Identify which cell holds the provided text, then report its (X, Y) central coordinate. 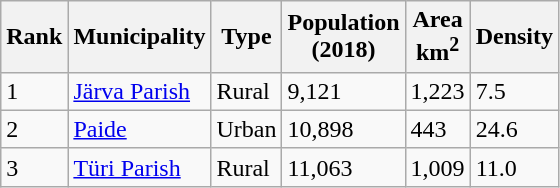
11,063 (344, 167)
Areakm2 (438, 37)
Type (246, 37)
Urban (246, 129)
443 (438, 129)
Paide (140, 129)
1,009 (438, 167)
9,121 (344, 91)
Population(2018) (344, 37)
Türi Parish (140, 167)
10,898 (344, 129)
7.5 (514, 91)
Municipality (140, 37)
Järva Parish (140, 91)
2 (34, 129)
Density (514, 37)
3 (34, 167)
1,223 (438, 91)
24.6 (514, 129)
Rank (34, 37)
11.0 (514, 167)
1 (34, 91)
